Pinpoint the cell where the given text exists, returning its (X, Y) midpoint coordinate. 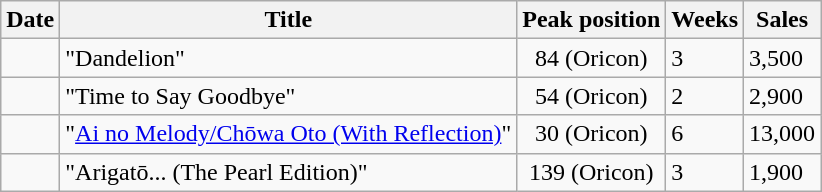
3,500 (782, 58)
139 (Oricon) (592, 172)
1,900 (782, 172)
"Dandelion" (288, 58)
30 (Oricon) (592, 134)
54 (Oricon) (592, 96)
2,900 (782, 96)
"Arigatō... (The Pearl Edition)" (288, 172)
6 (705, 134)
Date (30, 20)
Peak position (592, 20)
"Time to Say Goodbye" (288, 96)
Weeks (705, 20)
Sales (782, 20)
84 (Oricon) (592, 58)
Title (288, 20)
13,000 (782, 134)
"Ai no Melody/Chōwa Oto (With Reflection)" (288, 134)
2 (705, 96)
